Return (X, Y) of the center of cell containing provided text 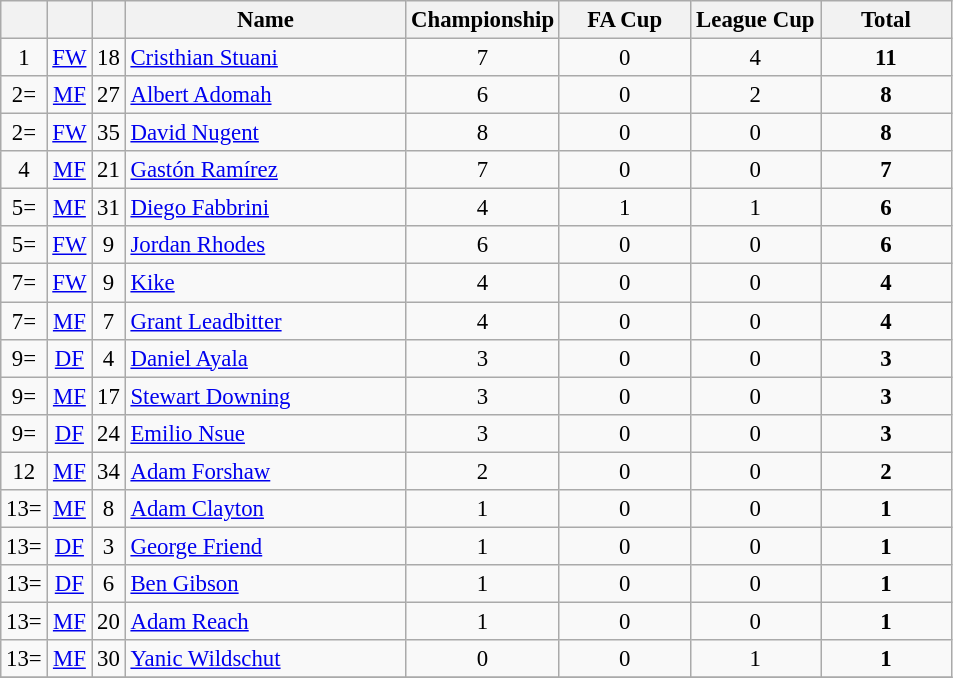
30 (108, 659)
24 (108, 433)
Total (886, 20)
League Cup (756, 20)
21 (108, 170)
Albert Adomah (266, 95)
18 (108, 58)
Emilio Nsue (266, 433)
Cristhian Stuani (266, 58)
Grant Leadbitter (266, 321)
FA Cup (624, 20)
35 (108, 133)
20 (108, 621)
Yanic Wildschut (266, 659)
31 (108, 208)
Championship (483, 20)
Stewart Downing (266, 396)
Adam Reach (266, 621)
Jordan Rhodes (266, 245)
34 (108, 471)
Diego Fabbrini (266, 208)
27 (108, 95)
Adam Forshaw (266, 471)
David Nugent (266, 133)
Adam Clayton (266, 509)
12 (24, 471)
11 (886, 58)
17 (108, 396)
Name (266, 20)
Daniel Ayala (266, 358)
Ben Gibson (266, 584)
George Friend (266, 546)
Kike (266, 283)
Gastón Ramírez (266, 170)
